Search for the cell housing the specified text and yield its (X, Y) center coordinate. 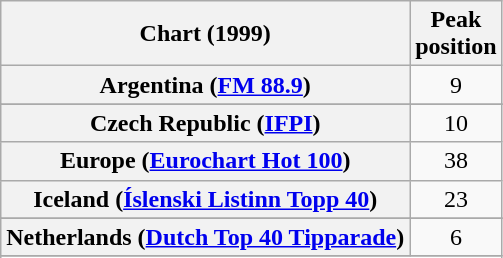
10 (456, 123)
9 (456, 85)
38 (456, 161)
Czech Republic (IFPI) (206, 123)
6 (456, 237)
Europe (Eurochart Hot 100) (206, 161)
Peakposition (456, 34)
Iceland (Íslenski Listinn Topp 40) (206, 199)
Argentina (FM 88.9) (206, 85)
23 (456, 199)
Netherlands (Dutch Top 40 Tipparade) (206, 237)
Chart (1999) (206, 34)
